Capture the cell that displays the provided text and extract its (X, Y) central coordinate. 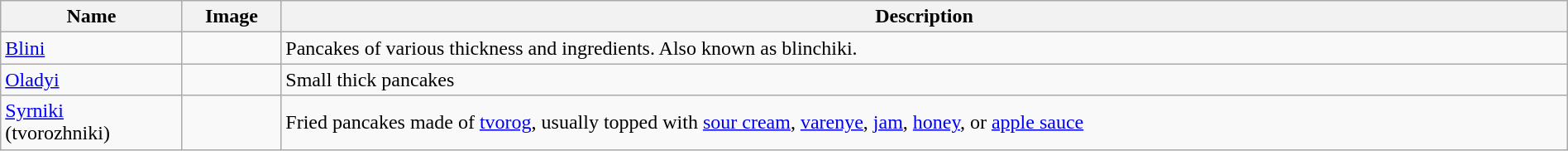
Syrniki(tvorozhniki) (91, 123)
Fried pancakes made of tvorog, usually topped with sour cream, varenye, jam, honey, or apple sauce (925, 123)
Pancakes of various thickness and ingredients. Also known as blinchiki. (925, 48)
Image (232, 17)
Description (925, 17)
Oladyi (91, 80)
Blini (91, 48)
Name (91, 17)
Small thick pancakes (925, 80)
